Extract the (x, y) coordinate from the center of the cell holding the provided text.  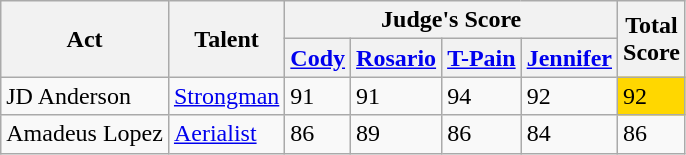
Judge's Score (452, 20)
89 (396, 134)
Talent (226, 39)
Amadeus Lopez (85, 134)
Aerialist (226, 134)
T-Pain (482, 58)
JD Anderson (85, 96)
94 (482, 96)
Cody (318, 58)
Strongman (226, 96)
Rosario (396, 58)
Act (85, 39)
TotalScore (652, 39)
Jennifer (569, 58)
84 (569, 134)
